Scan for the cell matching the given text and deliver its [X, Y] coordinate at center. 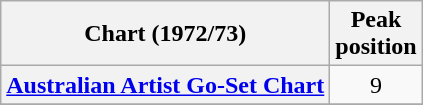
Peakposition [376, 34]
9 [376, 85]
Chart (1972/73) [166, 34]
Australian Artist Go-Set Chart [166, 85]
